From the cell containing the given text, extract its center point as [X, Y] coordinate. 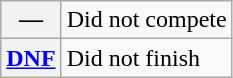
DNF [31, 58]
Did not compete [146, 20]
— [31, 20]
Did not finish [146, 58]
